Pinpoint the cell where the given text exists, returning its (X, Y) midpoint coordinate. 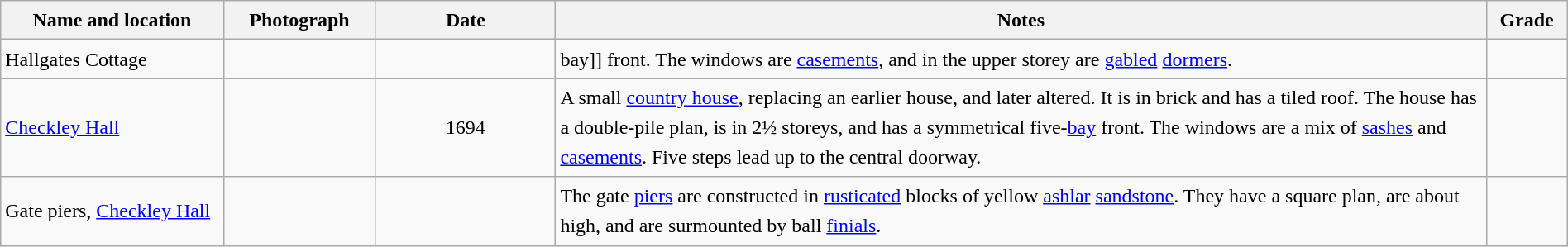
bay]] front. The windows are casements, and in the upper storey are gabled dormers. (1021, 59)
Notes (1021, 20)
Checkley Hall (112, 127)
1694 (466, 127)
Gate piers, Checkley Hall (112, 211)
Grade (1527, 20)
Date (466, 20)
Hallgates Cottage (112, 59)
Name and location (112, 20)
Photograph (299, 20)
